Scan for the cell matching the given text and deliver its (X, Y) coordinate at center. 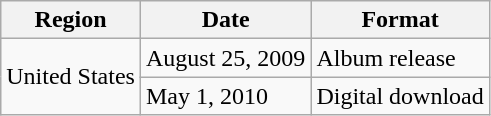
Date (225, 20)
May 1, 2010 (225, 96)
Album release (400, 58)
Digital download (400, 96)
United States (71, 77)
Format (400, 20)
Region (71, 20)
August 25, 2009 (225, 58)
